Return the (X, Y) coordinate for the center point of the cell that contains the specified text.  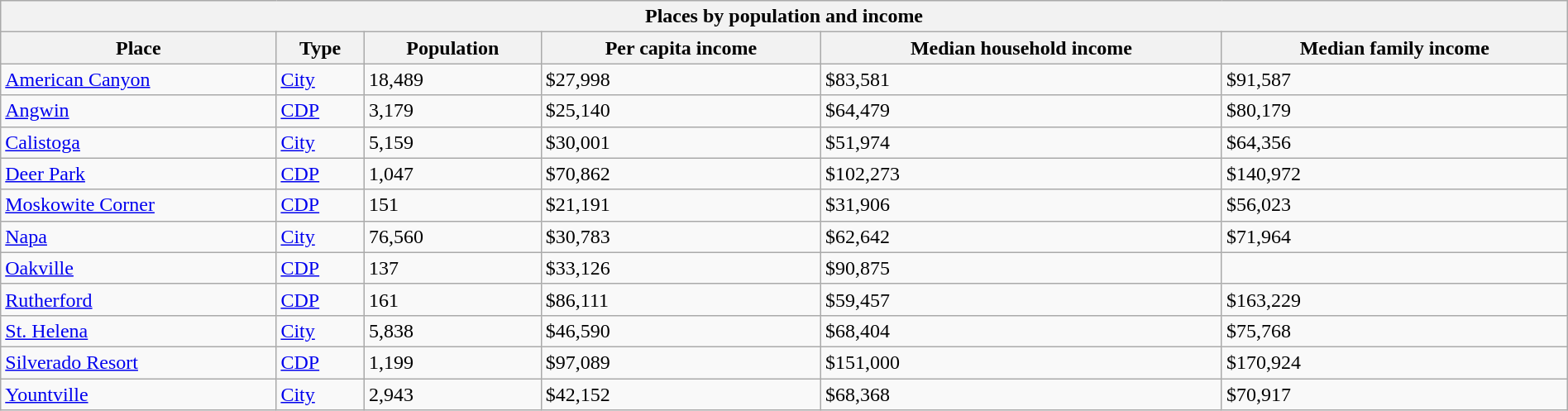
Per capita income (681, 48)
$140,972 (1394, 174)
$64,479 (1021, 111)
$64,356 (1394, 142)
$86,111 (681, 299)
$97,089 (681, 362)
$70,917 (1394, 394)
Oakville (139, 268)
Deer Park (139, 174)
137 (452, 268)
76,560 (452, 237)
Napa (139, 237)
Places by population and income (784, 17)
$62,642 (1021, 237)
$91,587 (1394, 79)
$68,404 (1021, 331)
$83,581 (1021, 79)
Moskowite Corner (139, 205)
$46,590 (681, 331)
5,838 (452, 331)
Median household income (1021, 48)
American Canyon (139, 79)
$30,783 (681, 237)
Angwin (139, 111)
St. Helena (139, 331)
$170,924 (1394, 362)
$68,368 (1021, 394)
Place (139, 48)
161 (452, 299)
$51,974 (1021, 142)
Calistoga (139, 142)
$70,862 (681, 174)
$151,000 (1021, 362)
$25,140 (681, 111)
Yountville (139, 394)
Rutherford (139, 299)
1,047 (452, 174)
5,159 (452, 142)
$21,191 (681, 205)
$163,229 (1394, 299)
$90,875 (1021, 268)
$80,179 (1394, 111)
3,179 (452, 111)
$71,964 (1394, 237)
151 (452, 205)
Population (452, 48)
2,943 (452, 394)
$42,152 (681, 394)
$31,906 (1021, 205)
$75,768 (1394, 331)
1,199 (452, 362)
$56,023 (1394, 205)
$30,001 (681, 142)
Silverado Resort (139, 362)
$27,998 (681, 79)
18,489 (452, 79)
Type (320, 48)
Median family income (1394, 48)
$59,457 (1021, 299)
$102,273 (1021, 174)
$33,126 (681, 268)
